Search for the cell housing the specified text and yield its (x, y) center coordinate. 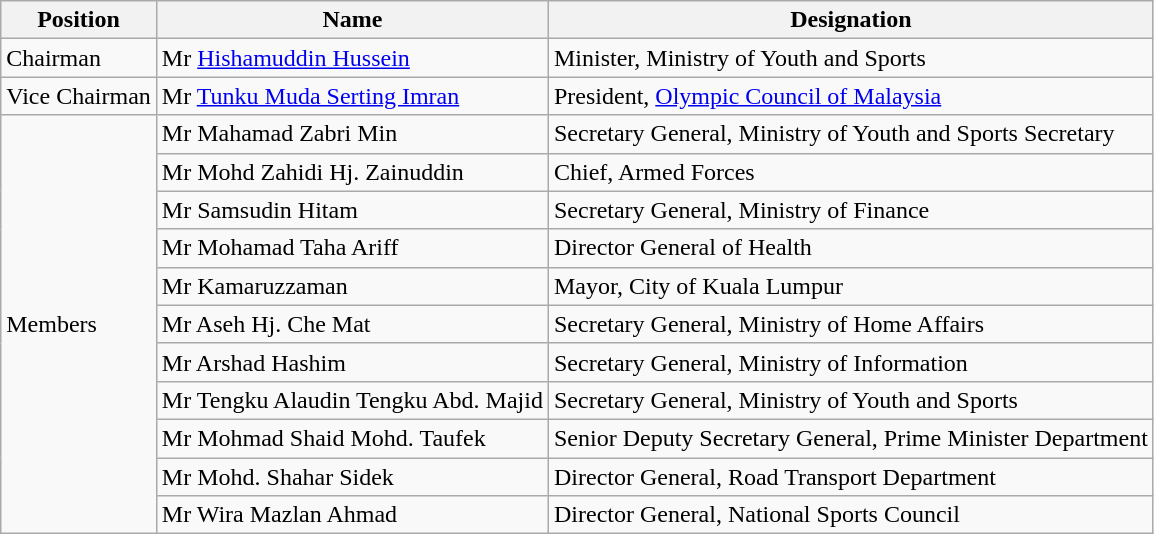
Mr Mohd Zahidi Hj. Zainuddin (352, 172)
Chief, Armed Forces (850, 172)
Name (352, 20)
Vice Chairman (79, 96)
Senior Deputy Secretary General, Prime Minister Department (850, 438)
Director General, Road Transport Department (850, 477)
Mr Mohmad Shaid Mohd. Taufek (352, 438)
Mr Mohd. Shahar Sidek (352, 477)
Secretary General, Ministry of Home Affairs (850, 324)
Director General, National Sports Council (850, 515)
Mr Samsudin Hitam (352, 210)
Chairman (79, 58)
Mr Aseh Hj. Che Mat (352, 324)
Mayor, City of Kuala Lumpur (850, 286)
Secretary General, Ministry of Youth and Sports Secretary (850, 134)
Mr Tunku Muda Serting Imran (352, 96)
Mr Wira Mazlan Ahmad (352, 515)
Designation (850, 20)
President, Olympic Council of Malaysia (850, 96)
Mr Hishamuddin Hussein (352, 58)
Mr Mahamad Zabri Min (352, 134)
Secretary General, Ministry of Finance (850, 210)
Mr Kamaruzzaman (352, 286)
Director General of Health (850, 248)
Secretary General, Ministry of Information (850, 362)
Minister, Ministry of Youth and Sports (850, 58)
Secretary General, Ministry of Youth and Sports (850, 400)
Mr Tengku Alaudin Tengku Abd. Majid (352, 400)
Mr Arshad Hashim (352, 362)
Mr Mohamad Taha Ariff (352, 248)
Position (79, 20)
Members (79, 324)
